Return [x, y] of the center of cell containing provided text 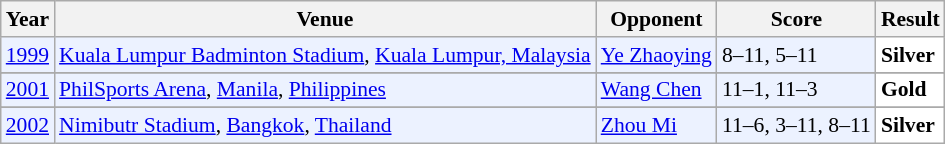
Kuala Lumpur Badminton Stadium, Kuala Lumpur, Malaysia [325, 55]
11–1, 11–3 [796, 90]
Zhou Mi [656, 126]
2002 [28, 126]
2001 [28, 90]
Gold [910, 90]
PhilSports Arena, Manila, Philippines [325, 90]
Result [910, 19]
8–11, 5–11 [796, 55]
Ye Zhaoying [656, 55]
Year [28, 19]
1999 [28, 55]
Wang Chen [656, 90]
11–6, 3–11, 8–11 [796, 126]
Score [796, 19]
Venue [325, 19]
Nimibutr Stadium, Bangkok, Thailand [325, 126]
Opponent [656, 19]
